Search for the cell housing the specified text and yield its [x, y] center coordinate. 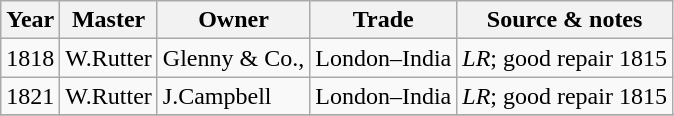
1818 [30, 58]
Owner [233, 20]
Year [30, 20]
Trade [384, 20]
Glenny & Co., [233, 58]
Source & notes [565, 20]
1821 [30, 96]
Master [109, 20]
J.Campbell [233, 96]
